For the text-containing cell, return its midpoint in [x, y] coordinate format. 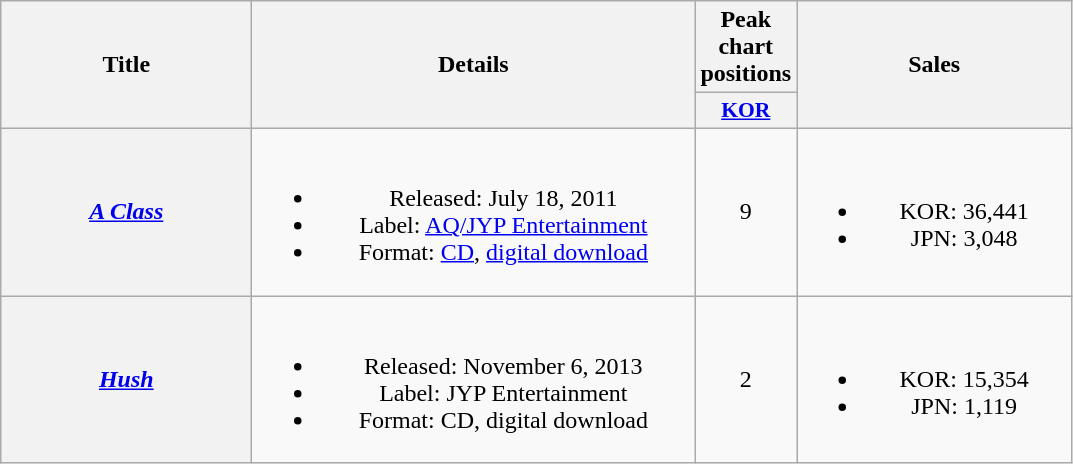
Title [126, 65]
9 [746, 212]
KOR: 36,441JPN: 3,048 [934, 212]
A Class [126, 212]
KOR [746, 111]
Details [474, 65]
Sales [934, 65]
KOR: 15,354JPN: 1,119 [934, 380]
Peakchartpositions [746, 47]
Released: July 18, 2011Label: AQ/JYP EntertainmentFormat: CD, digital download [474, 212]
Hush [126, 380]
Released: November 6, 2013Label: JYP EntertainmentFormat: CD, digital download [474, 380]
2 [746, 380]
